Determine the (x, y) coordinate at the center of the cell enclosing the given text.  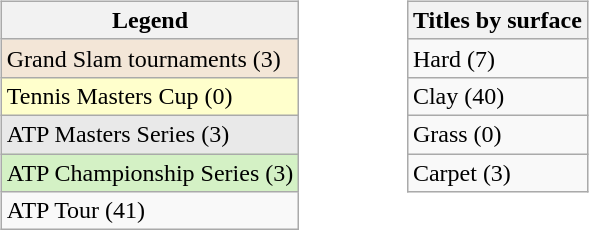
ATP Tour (41) (150, 211)
Titles by surface (497, 20)
ATP Masters Series (3) (150, 134)
Tennis Masters Cup (0) (150, 96)
Grand Slam tournaments (3) (150, 58)
ATP Championship Series (3) (150, 173)
Carpet (3) (497, 173)
Hard (7) (497, 58)
Legend (150, 20)
Clay (40) (497, 96)
Grass (0) (497, 134)
